Capture the cell that displays the provided text and extract its (x, y) central coordinate. 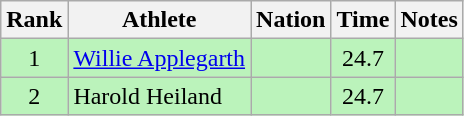
Time (363, 20)
1 (34, 58)
Nation (291, 20)
2 (34, 96)
Athlete (160, 20)
Rank (34, 20)
Willie Applegarth (160, 58)
Notes (429, 20)
Harold Heiland (160, 96)
